For the text-containing cell, return its midpoint in [X, Y] coordinate format. 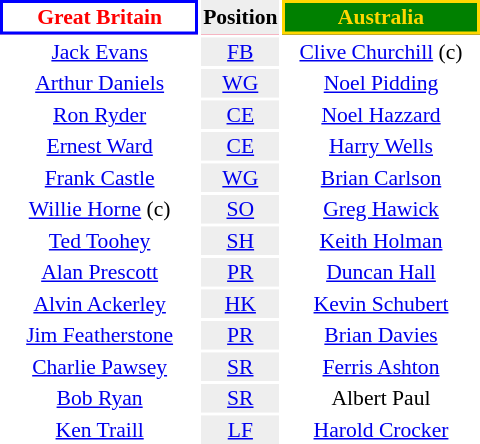
SO [240, 209]
Duncan Hall [381, 272]
Jack Evans [100, 52]
Noel Pidding [381, 83]
Clive Churchill (c) [381, 52]
LF [240, 430]
Albert Paul [381, 398]
Alan Prescott [100, 272]
Bob Ryan [100, 398]
Ferris Ashton [381, 366]
FB [240, 52]
Harold Crocker [381, 430]
Great Britain [100, 17]
HK [240, 304]
Position [240, 17]
Kevin Schubert [381, 304]
Harry Wells [381, 146]
Charlie Pawsey [100, 366]
Jim Featherstone [100, 335]
Australia [381, 17]
Arthur Daniels [100, 83]
Brian Carlson [381, 178]
Ron Ryder [100, 114]
Ken Traill [100, 430]
Alvin Ackerley [100, 304]
Noel Hazzard [381, 114]
Frank Castle [100, 178]
Ted Toohey [100, 240]
Brian Davies [381, 335]
Greg Hawick [381, 209]
Willie Horne (c) [100, 209]
SH [240, 240]
Ernest Ward [100, 146]
Keith Holman [381, 240]
